Return the (X, Y) coordinate for the center point of the cell that contains the specified text.  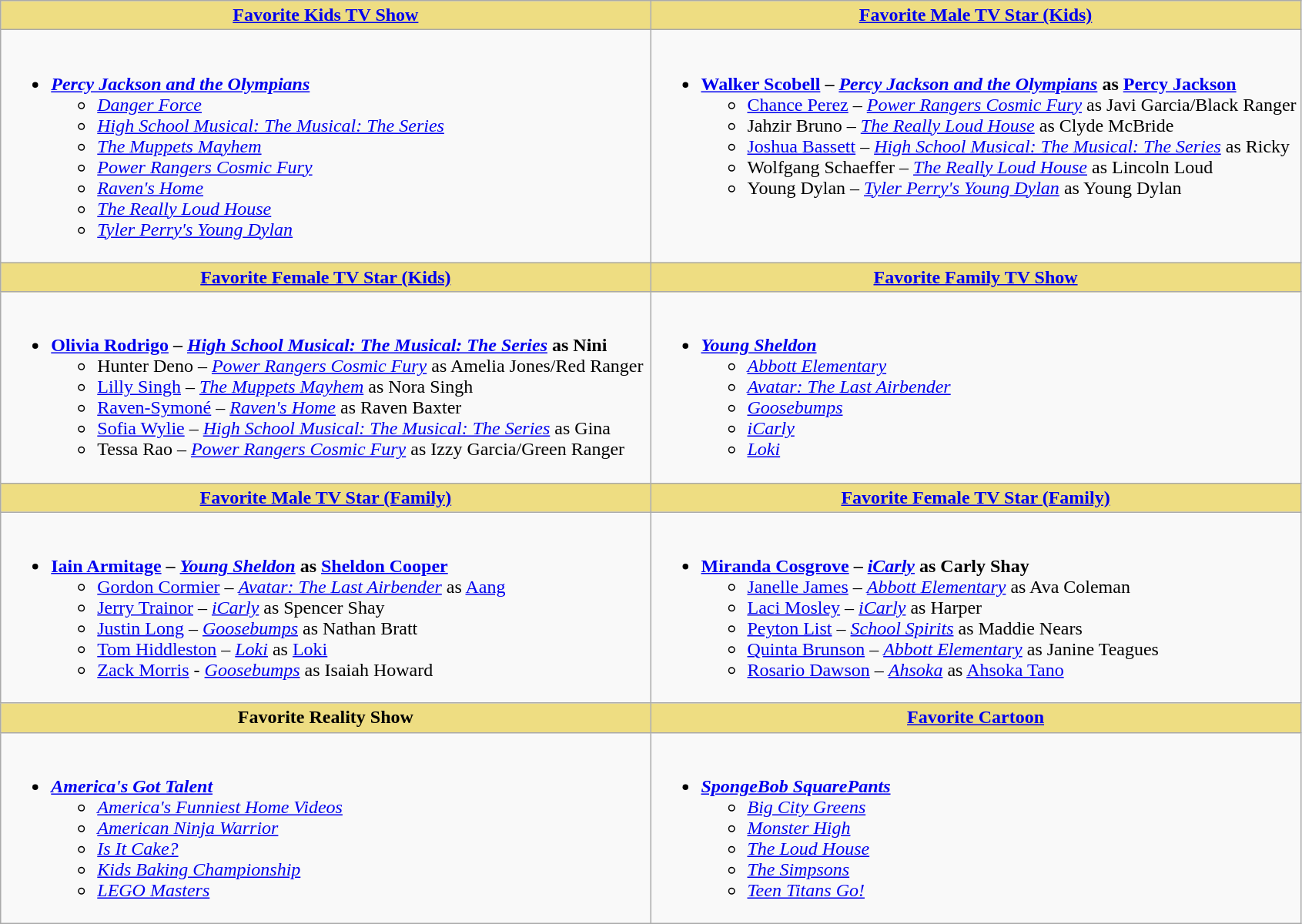
Favorite Family TV Show (976, 277)
SpongeBob SquarePantsBig City GreensMonster HighThe Loud HouseThe SimpsonsTeen Titans Go! (976, 828)
Favorite Male TV Star (Family) (326, 497)
Favorite Male TV Star (Kids) (976, 15)
Favorite Cartoon (976, 718)
Favorite Kids TV Show (326, 15)
Favorite Female TV Star (Family) (976, 497)
Favorite Female TV Star (Kids) (326, 277)
America's Got TalentAmerica's Funniest Home VideosAmerican Ninja WarriorIs It Cake?Kids Baking ChampionshipLEGO Masters (326, 828)
Young SheldonAbbott ElementaryAvatar: The Last AirbenderGoosebumpsiCarlyLoki (976, 387)
Favorite Reality Show (326, 718)
